Search for the cell housing the specified text and yield its [X, Y] center coordinate. 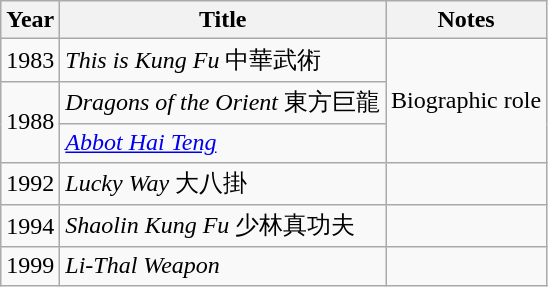
Abbot Hai Teng [223, 143]
Shaolin Kung Fu 少林真功夫 [223, 226]
1983 [30, 60]
This is Kung Fu 中華武術 [223, 60]
1999 [30, 266]
Lucky Way 大八掛 [223, 184]
Title [223, 20]
Notes [466, 20]
Dragons of the Orient 東方巨龍 [223, 102]
Year [30, 20]
1992 [30, 184]
1994 [30, 226]
1988 [30, 122]
Li-Thal Weapon [223, 266]
Biographic role [466, 100]
